Identify which cell holds the provided text, then report its [X, Y] central coordinate. 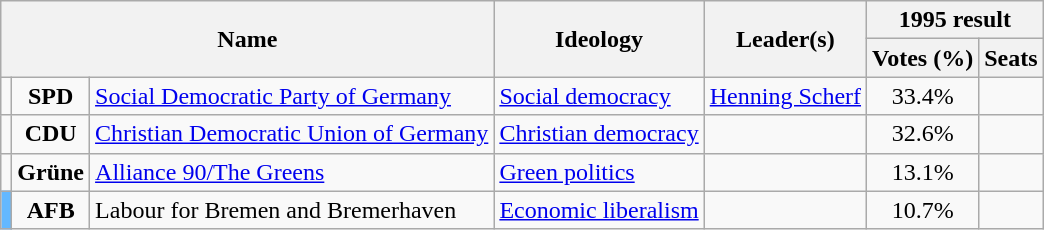
Name [248, 39]
Leader(s) [785, 39]
Ideology [599, 39]
33.4% [923, 96]
32.6% [923, 134]
13.1% [923, 172]
Alliance 90/The Greens [292, 172]
SPD [51, 96]
Christian Democratic Union of Germany [292, 134]
Labour for Bremen and Bremerhaven [292, 210]
Green politics [599, 172]
Votes (%) [923, 58]
1995 result [956, 20]
Grüne [51, 172]
AFB [51, 210]
CDU [51, 134]
10.7% [923, 210]
Social Democratic Party of Germany [292, 96]
Economic liberalism [599, 210]
Henning Scherf [785, 96]
Seats [1011, 58]
Christian democracy [599, 134]
Social democracy [599, 96]
